Detect which cell encompasses the target text, then output its (X, Y) center coordinate. 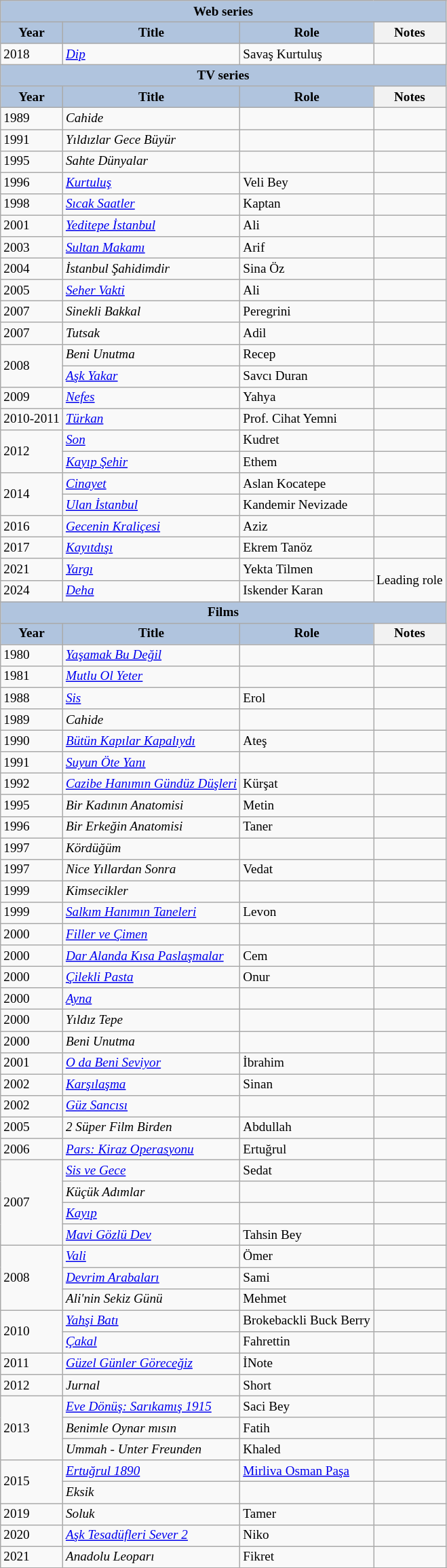
Taner (307, 827)
2 Süper Film Birden (151, 1128)
Aşk Yakar (151, 376)
Levon (307, 913)
Salkım Hanımın Taneleri (151, 913)
Recep (307, 355)
2020 (32, 1535)
Güzel Günler Göreceğiz (151, 1364)
1998 (32, 204)
Sina Öz (307, 269)
2019 (32, 1514)
Türkan (151, 419)
Aşk Tesadüfleri Sever 2 (151, 1535)
Yıldız Tepe (151, 1020)
1990 (32, 741)
Films (223, 612)
Ateş (307, 741)
2009 (32, 398)
Kimsecikler (151, 892)
2018 (32, 54)
Fikret (307, 1557)
Short (307, 1385)
Yıldızlar Gece Büyür (151, 140)
Güz Sancısı (151, 1106)
Sinekli Bakkal (151, 312)
Vedat (307, 870)
Mirliva Osman Paşa (307, 1471)
Veli Bey (307, 183)
Mehmet (307, 1299)
Mavi Gözlü Dev (151, 1235)
2010-2011 (32, 419)
Kudret (307, 440)
Vali (151, 1257)
Yahya (307, 398)
1980 (32, 655)
Metin (307, 805)
Bir Kadının Anatomisi (151, 805)
Seher Vakti (151, 290)
Iskender Karan (307, 591)
Abdullah (307, 1128)
Peregrini (307, 312)
Tamer (307, 1514)
Ali'nin Sekiz Günü (151, 1299)
TV series (223, 75)
Khaled (307, 1449)
Bir Erkeğin Anatomisi (151, 827)
Son (151, 440)
Sis (151, 698)
Filler ve Çimen (151, 934)
Prof. Cihat Yemni (307, 419)
1988 (32, 698)
Arif (307, 248)
Fatih (307, 1428)
Kayıp Şehir (151, 462)
2006 (32, 1149)
İNote (307, 1364)
Ulan İstanbul (151, 505)
Cem (307, 956)
2004 (32, 269)
Yahşi Batı (151, 1321)
Benimle Oynar mısın (151, 1428)
Onur (307, 977)
Kördüğüm (151, 849)
Savaş Kurtuluş (307, 54)
Kaptan (307, 204)
Sis ve Gece (151, 1170)
Suyun Öte Yanı (151, 763)
Niko (307, 1535)
2014 (32, 494)
Ömer (307, 1257)
Kayıtdışı (151, 548)
Aslan Kocatepe (307, 484)
Bütün Kapılar Kapalıydı (151, 741)
Kurtuluş (151, 183)
Ertuğrul 1890 (151, 1471)
İstanbul Şahidimdir (151, 269)
2016 (32, 527)
2010 (32, 1331)
Nefes (151, 398)
Çakal (151, 1342)
Nice Yıllardan Sonra (151, 870)
Sıcak Saatler (151, 204)
Dar Alanda Kısa Paslaşmalar (151, 956)
2024 (32, 591)
Yargı (151, 569)
Jurnal (151, 1385)
Küçük Adımlar (151, 1192)
Soluk (151, 1514)
Pars: Kiraz Operasyonu (151, 1149)
Ethem (307, 462)
O da Beni Seviyor (151, 1063)
Sinan (307, 1085)
Çilekli Pasta (151, 977)
Ummah - Unter Freunden (151, 1449)
Ertuğrul (307, 1149)
Cazibe Hanımın Gündüz Düşleri (151, 784)
Erol (307, 698)
1981 (32, 676)
Anadolu Leoparı (151, 1557)
Deha (151, 591)
Ayna (151, 999)
2003 (32, 248)
2013 (32, 1428)
Cinayet (151, 484)
Adil (307, 333)
Yaşamak Bu Değil (151, 655)
Savcı Duran (307, 376)
Gecenin Kraliçesi (151, 527)
Kayıp (151, 1213)
2017 (32, 548)
1992 (32, 784)
Karşılaşma (151, 1085)
Tutsak (151, 333)
İbrahim (307, 1063)
Tahsin Bey (307, 1235)
Kandemir Nevizade (307, 505)
Sami (307, 1278)
Yeditepe İstanbul (151, 226)
Sultan Makamı (151, 248)
Yekta Tilmen (307, 569)
Eve Dönüş: Sarıkamış 1915 (151, 1407)
Web series (223, 12)
Sahte Dünyalar (151, 161)
2011 (32, 1364)
Eksik (151, 1493)
Dip (151, 54)
Fahrettin (307, 1342)
Leading role (410, 579)
Brokebackli Buck Berry (307, 1321)
Kürşat (307, 784)
Ekrem Tanöz (307, 548)
2015 (32, 1482)
Aziz (307, 527)
Devrim Arabaları (151, 1278)
Sedat (307, 1170)
Saci Bey (307, 1407)
Mutlu Ol Yeter (151, 676)
